For the text-containing cell, return its midpoint in (x, y) coordinate format. 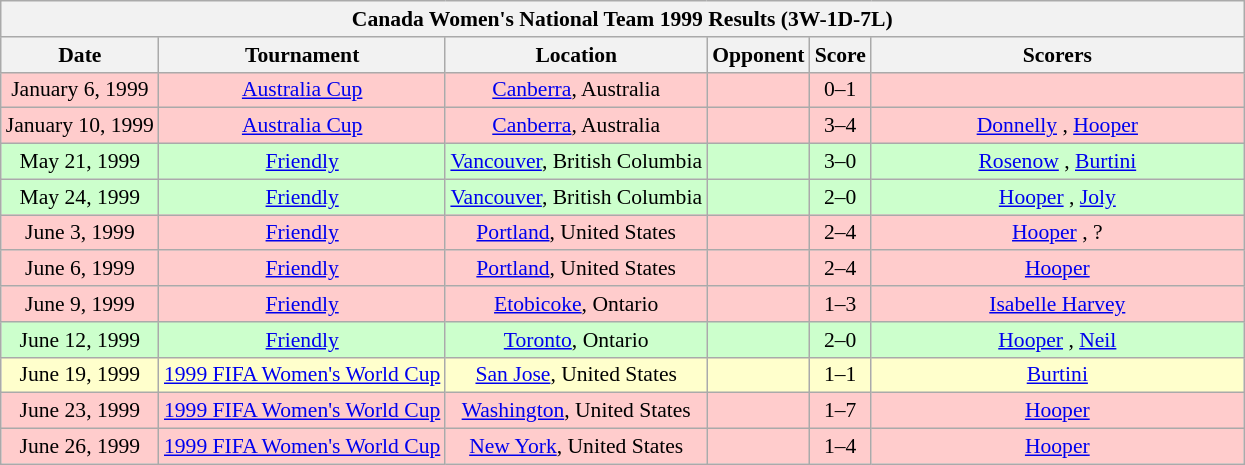
Scorers (1058, 55)
Tournament (302, 55)
Date (80, 55)
Isabelle Harvey (1058, 304)
January 10, 1999 (80, 126)
3–4 (840, 126)
June 6, 1999 (80, 269)
1–7 (840, 411)
June 3, 1999 (80, 233)
Opponent (758, 55)
1–4 (840, 447)
Washington, United States (576, 411)
Hooper , Joly (1058, 197)
New York, United States (576, 447)
June 26, 1999 (80, 447)
January 6, 1999 (80, 90)
Hooper , ? (1058, 233)
Location (576, 55)
1–1 (840, 375)
San Jose, United States (576, 375)
June 12, 1999 (80, 340)
Toronto, Ontario (576, 340)
Score (840, 55)
Etobicoke, Ontario (576, 304)
Donnelly , Hooper (1058, 126)
1–3 (840, 304)
June 23, 1999 (80, 411)
Rosenow , Burtini (1058, 162)
June 19, 1999 (80, 375)
0–1 (840, 90)
Hooper , Neil (1058, 340)
May 24, 1999 (80, 197)
Burtini (1058, 375)
3–0 (840, 162)
May 21, 1999 (80, 162)
Canada Women's National Team 1999 Results (3W-1D-7L) (622, 19)
June 9, 1999 (80, 304)
